Pinpoint the cell where the given text exists, returning its [x, y] midpoint coordinate. 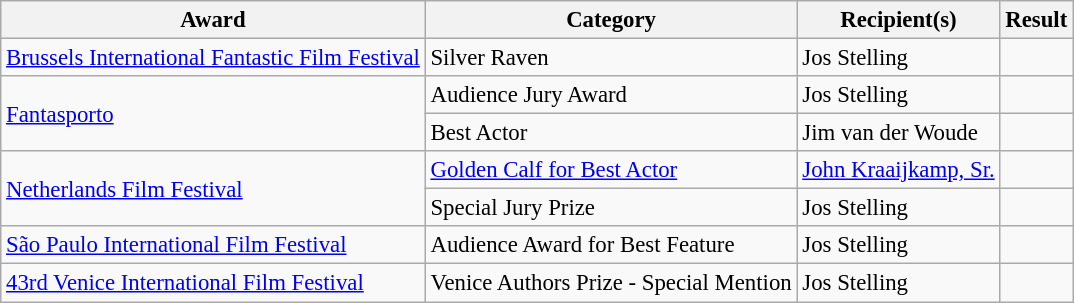
Audience Jury Award [611, 95]
Netherlands Film Festival [213, 188]
Best Actor [611, 133]
Award [213, 20]
Result [1036, 20]
Venice Authors Prize - Special Mention [611, 283]
São Paulo International Film Festival [213, 245]
Brussels International Fantastic Film Festival [213, 58]
Silver Raven [611, 58]
Category [611, 20]
Audience Award for Best Feature [611, 245]
Fantasporto [213, 114]
John Kraaijkamp, Sr. [898, 170]
Jim van der Woude [898, 133]
Recipient(s) [898, 20]
Special Jury Prize [611, 208]
43rd Venice International Film Festival [213, 283]
Golden Calf for Best Actor [611, 170]
